Return (x, y) of the center of cell containing provided text 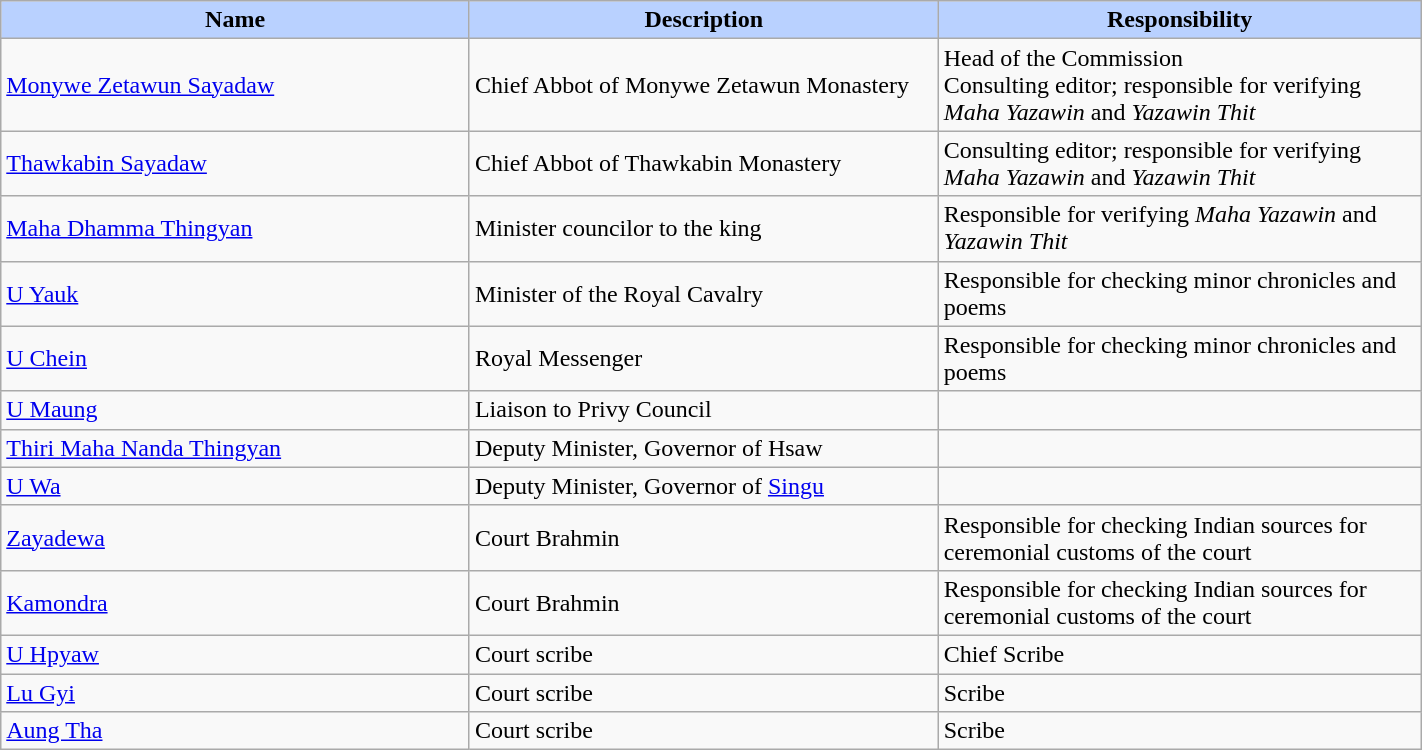
Name (236, 20)
Liaison to Privy Council (704, 410)
Chief Abbot of Monywe Zetawun Monastery (704, 85)
U Wa (236, 486)
Monywe Zetawun Sayadaw (236, 85)
Maha Dhamma Thingyan (236, 228)
Responsibility (1180, 20)
Chief Abbot of Thawkabin Monastery (704, 164)
Lu Gyi (236, 693)
Responsible for verifying Maha Yazawin and Yazawin Thit (1180, 228)
U Yauk (236, 294)
Consulting editor; responsible for verifying Maha Yazawin and Yazawin Thit (1180, 164)
Deputy Minister, Governor of Hsaw (704, 448)
Thiri Maha Nanda Thingyan (236, 448)
Minister of the Royal Cavalry (704, 294)
U Hpyaw (236, 654)
Thawkabin Sayadaw (236, 164)
Description (704, 20)
Aung Tha (236, 731)
Deputy Minister, Governor of Singu (704, 486)
Royal Messenger (704, 358)
Kamondra (236, 602)
Minister councilor to the king (704, 228)
Chief Scribe (1180, 654)
Head of the Commission Consulting editor; responsible for verifying Maha Yazawin and Yazawin Thit (1180, 85)
U Chein (236, 358)
Zayadewa (236, 538)
U Maung (236, 410)
